For the text-containing cell, return its midpoint in (x, y) coordinate format. 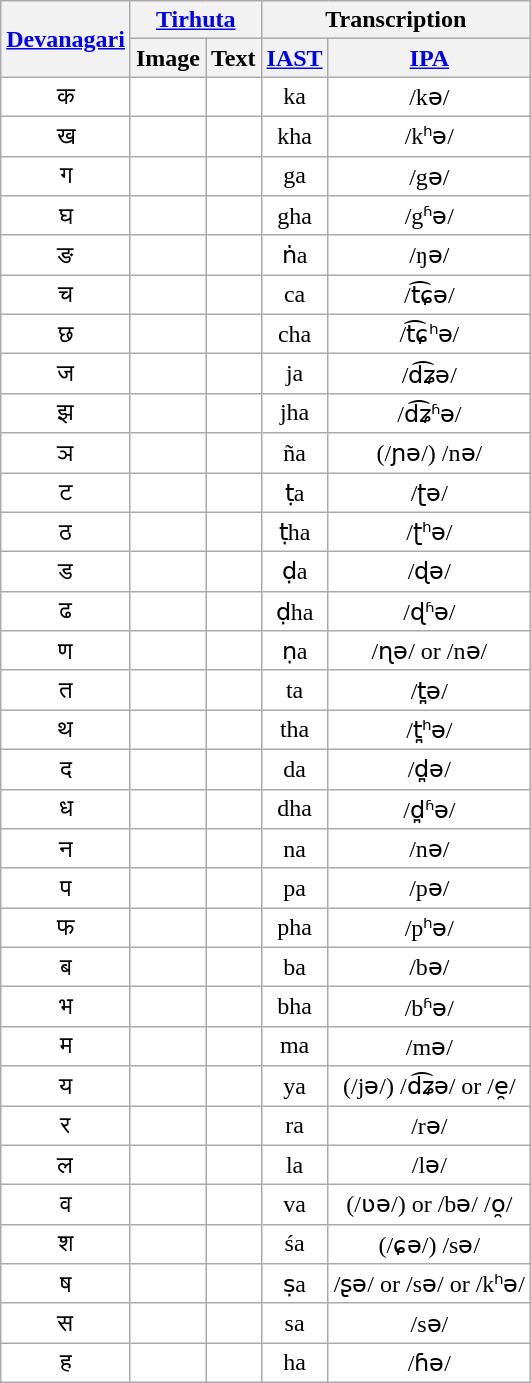
ङ (66, 255)
ञ (66, 453)
ठ (66, 532)
श (66, 1244)
pa (294, 888)
/ʈə/ (429, 492)
ब (66, 967)
da (294, 769)
ga (294, 176)
/bə/ (429, 967)
घ (66, 216)
ढ (66, 611)
/gə/ (429, 176)
śa (294, 1244)
च (66, 295)
फ (66, 928)
Devanagari (66, 39)
/d͡ʑə/ (429, 374)
/ɖʱə/ (429, 611)
/kʰə/ (429, 136)
प (66, 888)
/ŋə/ (429, 255)
ka (294, 97)
(/ɕə/) /sə/ (429, 1244)
ह (66, 1363)
/t̪ʰə/ (429, 730)
ज (66, 374)
IAST (294, 58)
ष (66, 1284)
ta (294, 690)
ḍa (294, 572)
झ (66, 413)
(/jə/) /d͡ʑə/ or /e̯/ (429, 1086)
/bʱə/ (429, 1007)
ण (66, 651)
/kə/ (429, 97)
ṭha (294, 532)
ṅa (294, 255)
IPA (429, 58)
/ɳə/ or /nə/ (429, 651)
/d͡ʑʱə/ (429, 413)
/lə/ (429, 1165)
भ (66, 1007)
sa (294, 1323)
ya (294, 1086)
/pə/ (429, 888)
ca (294, 295)
ग (66, 176)
ja (294, 374)
न (66, 849)
/d̪ə/ (429, 769)
ṣa (294, 1284)
र (66, 1126)
(/ɲə/) /nə/ (429, 453)
/gʱə/ (429, 216)
dha (294, 809)
/t͡ɕʰə/ (429, 334)
ट (66, 492)
Tirhuta (196, 20)
ha (294, 1363)
/t̪ə/ (429, 690)
Transcription (396, 20)
ध (66, 809)
ख (66, 136)
/sə/ (429, 1323)
la (294, 1165)
va (294, 1205)
/ʈʰə/ (429, 532)
kha (294, 136)
gha (294, 216)
ra (294, 1126)
/t͡ɕə/ (429, 295)
na (294, 849)
/pʰə/ (429, 928)
थ (66, 730)
Text (234, 58)
/d̪ʱə/ (429, 809)
त (66, 690)
य (66, 1086)
tha (294, 730)
/mə/ (429, 1046)
/ɦə/ (429, 1363)
द (66, 769)
(/ʋə/) or /bə/ /o̯/ (429, 1205)
jha (294, 413)
म (66, 1046)
क (66, 97)
ḍha (294, 611)
व (66, 1205)
ba (294, 967)
ड (66, 572)
छ (66, 334)
cha (294, 334)
स (66, 1323)
pha (294, 928)
ṭa (294, 492)
Image (168, 58)
/rə/ (429, 1126)
/ʂə/ or /sə/ or /kʰə/ (429, 1284)
ṇa (294, 651)
ña (294, 453)
/ɖə/ (429, 572)
ma (294, 1046)
bha (294, 1007)
/nə/ (429, 849)
ल (66, 1165)
